Provide the (x, y) coordinate of the cell's center where the given text is located.  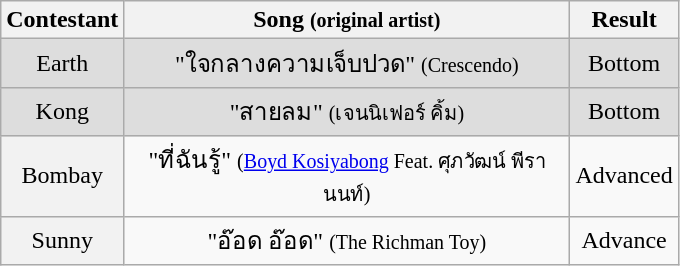
"สายลม" (เจนนิเฟอร์ คิ้ม) (347, 112)
Result (624, 20)
"อ๊อด อ๊อด" (The Richman Toy) (347, 240)
Song (original artist) (347, 20)
"ใจกลางความเจ็บปวด" (Crescendo) (347, 64)
Contestant (62, 20)
Advanced (624, 176)
Bombay (62, 176)
"ที่ฉันรู้" (Boyd Kosiyabong Feat. ศุภวัฒน์ พีรานนท์) (347, 176)
Advance (624, 240)
Sunny (62, 240)
Earth (62, 64)
Kong (62, 112)
